Output the (X, Y) coordinate of the center of the cell containing the given text.  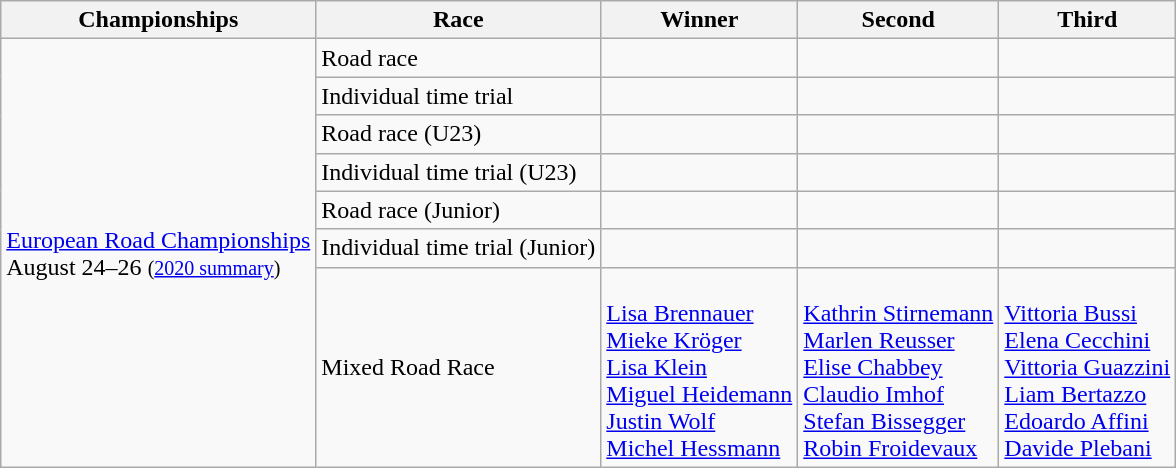
Mixed Road Race (458, 367)
Road race (458, 58)
Individual time trial (458, 96)
Championships (158, 20)
Individual time trial (Junior) (458, 248)
Lisa BrennauerMieke KrögerLisa KleinMiguel HeidemannJustin WolfMichel Hessmann (700, 367)
Second (898, 20)
European Road Championships August 24–26 (2020 summary) (158, 253)
Race (458, 20)
Winner (700, 20)
Vittoria BussiElena CecchiniVittoria GuazziniLiam BertazzoEdoardo AffiniDavide Plebani (1088, 367)
Individual time trial (U23) (458, 172)
Road race (U23) (458, 134)
Kathrin StirnemannMarlen ReusserElise ChabbeyClaudio ImhofStefan BisseggerRobin Froidevaux (898, 367)
Road race (Junior) (458, 210)
Third (1088, 20)
